Capture the cell that displays the provided text and extract its (x, y) central coordinate. 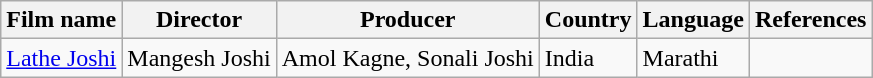
India (588, 58)
Lathe Joshi (62, 58)
References (810, 20)
Film name (62, 20)
Producer (408, 20)
Country (588, 20)
Language (693, 20)
Director (199, 20)
Mangesh Joshi (199, 58)
Marathi (693, 58)
Amol Kagne, Sonali Joshi (408, 58)
